Detect which cell encompasses the target text, then output its (X, Y) center coordinate. 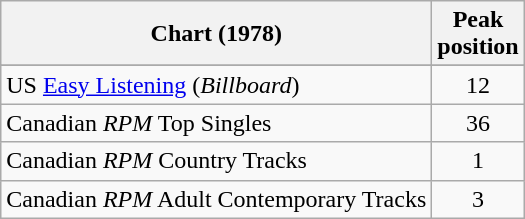
3 (478, 199)
1 (478, 161)
12 (478, 85)
36 (478, 123)
US Easy Listening (Billboard) (216, 85)
Canadian RPM Top Singles (216, 123)
Chart (1978) (216, 34)
Peakposition (478, 34)
Canadian RPM Adult Contemporary Tracks (216, 199)
Canadian RPM Country Tracks (216, 161)
